Locate the cell with the specified text and output its [X, Y] center coordinate. 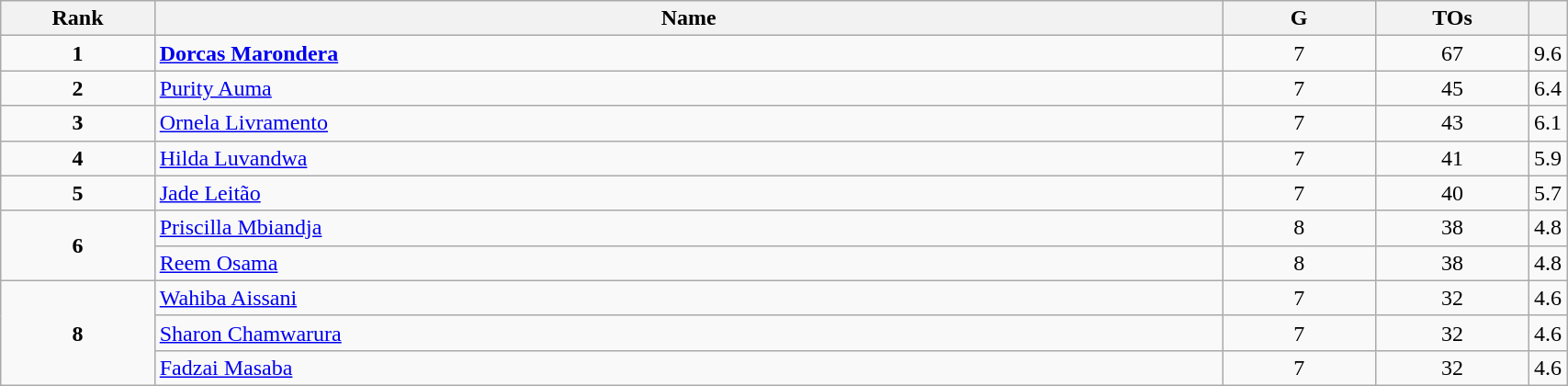
6 [77, 245]
Sharon Chamwarura [689, 333]
Name [689, 18]
Reem Osama [689, 263]
Rank [77, 18]
43 [1451, 123]
5 [77, 193]
6.4 [1549, 88]
40 [1451, 193]
Purity Auma [689, 88]
41 [1451, 158]
Jade Leitão [689, 193]
Wahiba Aissani [689, 298]
5.7 [1549, 193]
5.9 [1549, 158]
Fadzai Masaba [689, 368]
9.6 [1549, 53]
45 [1451, 88]
Priscilla Mbiandja [689, 228]
Hilda Luvandwa [689, 158]
G [1299, 18]
Ornela Livramento [689, 123]
6.1 [1549, 123]
4 [77, 158]
TOs [1451, 18]
2 [77, 88]
67 [1451, 53]
Dorcas Marondera [689, 53]
3 [77, 123]
1 [77, 53]
